Provide the [X, Y] coordinate of the cell's center where the given text is located.  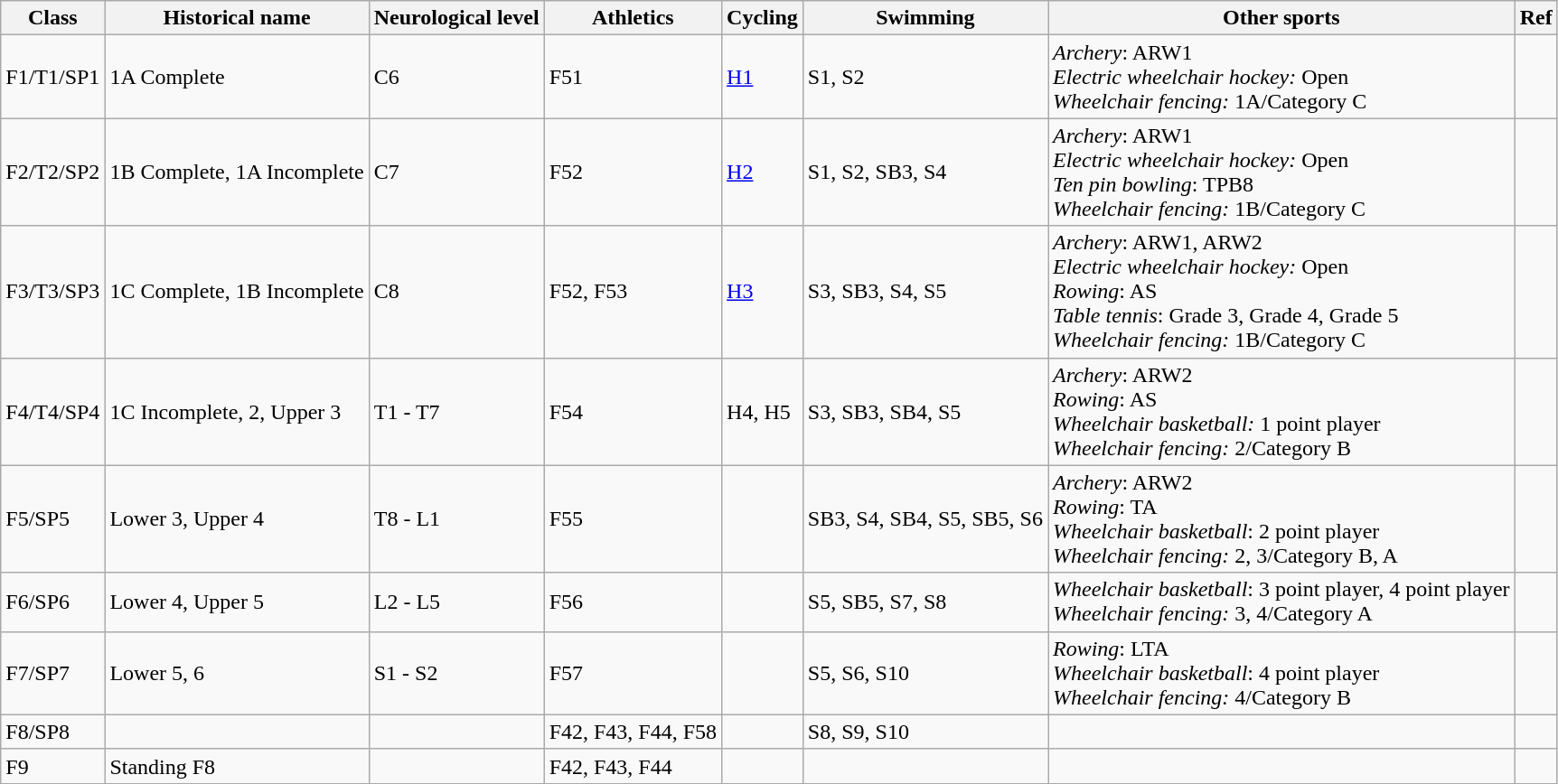
1C Incomplete, 2, Upper 3 [237, 412]
S1 - S2 [456, 673]
S5, SB5, S7, S8 [925, 602]
S1, S2, SB3, S4 [925, 172]
Archery: ARW2Rowing: ASWheelchair basketball: 1 point playerWheelchair fencing: 2/Category B [1281, 412]
H2 [763, 172]
F52 [633, 172]
F5/SP5 [52, 518]
F55 [633, 518]
Wheelchair basketball: 3 point player, 4 point playerWheelchair fencing: 3, 4/Category A [1281, 602]
Archery: ARW1Electric wheelchair hockey: OpenTen pin bowling: TPB8Wheelchair fencing: 1B/Category C [1281, 172]
S5, S6, S10 [925, 673]
Lower 5, 6 [237, 673]
Athletics [633, 18]
H4, H5 [763, 412]
F7/SP7 [52, 673]
T1 - T7 [456, 412]
Archery: ARW2Rowing: TAWheelchair basketball: 2 point playerWheelchair fencing: 2, 3/Category B, A [1281, 518]
Rowing: LTAWheelchair basketball: 4 point playerWheelchair fencing: 4/Category B [1281, 673]
C7 [456, 172]
Other sports [1281, 18]
SB3, S4, SB4, S5, SB5, S6 [925, 518]
F9 [52, 766]
F2/T2/SP2 [52, 172]
Ref [1536, 18]
1C Complete, 1B Incomplete [237, 292]
F56 [633, 602]
Archery: ARW1, ARW2Electric wheelchair hockey: OpenRowing: ASTable tennis: Grade 3, Grade 4, Grade 5Wheelchair fencing: 1B/Category C [1281, 292]
T8 - L1 [456, 518]
C8 [456, 292]
F4/T4/SP4 [52, 412]
Cycling [763, 18]
Standing F8 [237, 766]
S3, SB3, S4, S5 [925, 292]
C6 [456, 77]
S8, S9, S10 [925, 732]
Class [52, 18]
Lower 4, Upper 5 [237, 602]
F1/T1/SP1 [52, 77]
Historical name [237, 18]
F51 [633, 77]
H1 [763, 77]
Lower 3, Upper 4 [237, 518]
1A Complete [237, 77]
S1, S2 [925, 77]
H3 [763, 292]
Archery: ARW1Electric wheelchair hockey: OpenWheelchair fencing: 1A/Category C [1281, 77]
F54 [633, 412]
Swimming [925, 18]
F52, F53 [633, 292]
F57 [633, 673]
1B Complete, 1A Incomplete [237, 172]
F3/T3/SP3 [52, 292]
F42, F43, F44, F58 [633, 732]
F6/SP6 [52, 602]
F42, F43, F44 [633, 766]
L2 - L5 [456, 602]
F8/SP8 [52, 732]
S3, SB3, SB4, S5 [925, 412]
Neurological level [456, 18]
